Detect which cell encompasses the target text, then output its [X, Y] center coordinate. 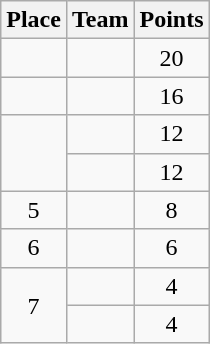
Place [34, 20]
16 [172, 96]
Points [172, 20]
7 [34, 305]
8 [172, 210]
Team [100, 20]
5 [34, 210]
20 [172, 58]
